For the text-containing cell, return its midpoint in (x, y) coordinate format. 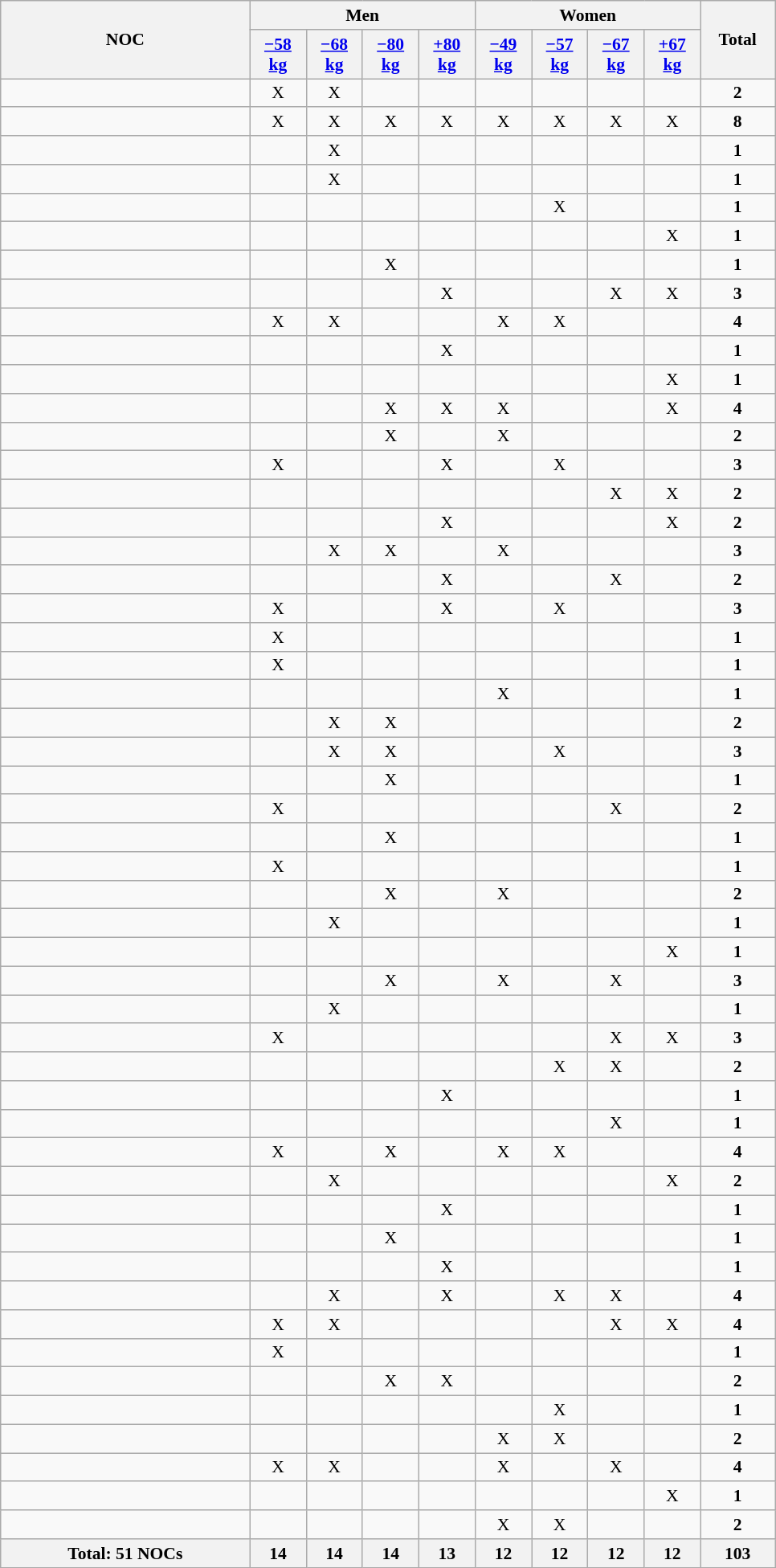
13 (447, 1554)
−49 kg (503, 55)
+80 kg (447, 55)
Total (737, 40)
NOC (125, 40)
8 (737, 122)
−68 kg (334, 55)
−80 kg (390, 55)
Women (587, 15)
−67 kg (616, 55)
Total: 51 NOCs (125, 1554)
103 (737, 1554)
−57 kg (560, 55)
Men (362, 15)
+67 kg (672, 55)
−58 kg (278, 55)
